Output the (X, Y) coordinate of the center of the cell containing the given text.  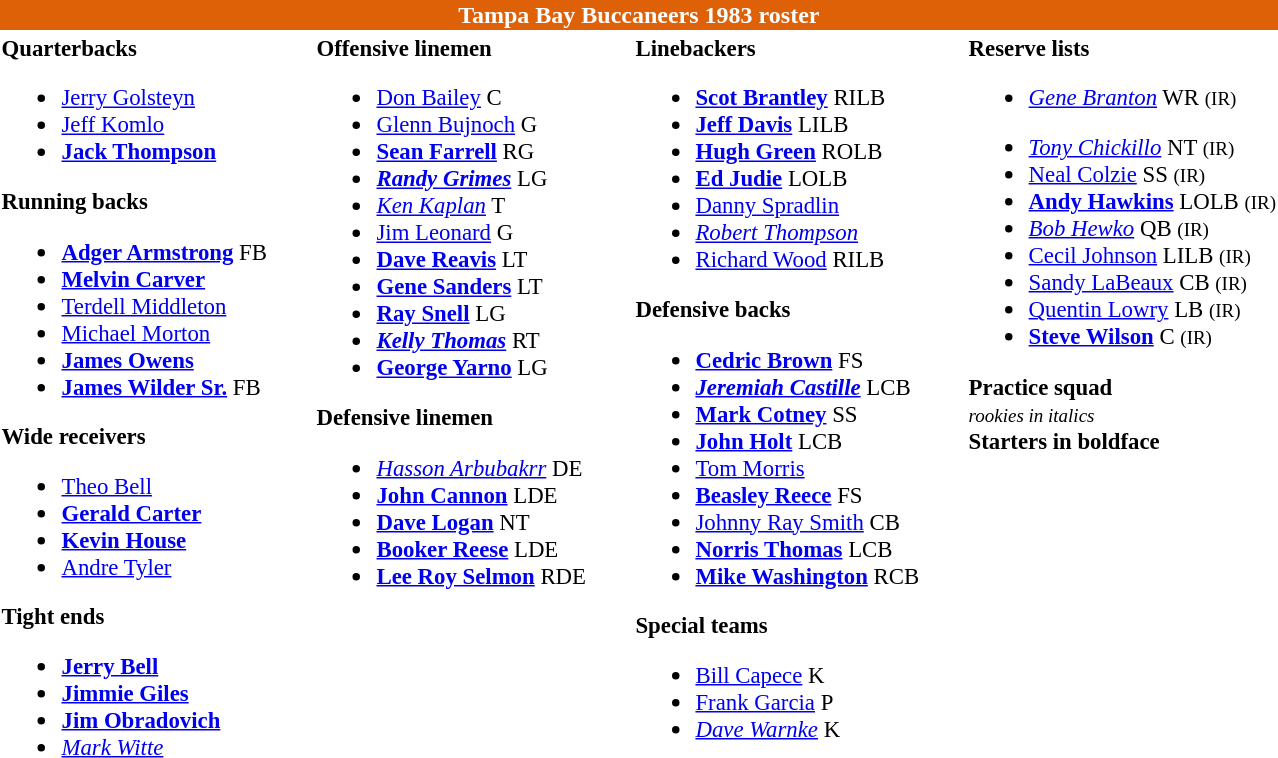
Tampa Bay Buccaneers 1983 roster (639, 15)
